Identify which cell holds the provided text, then report its [x, y] central coordinate. 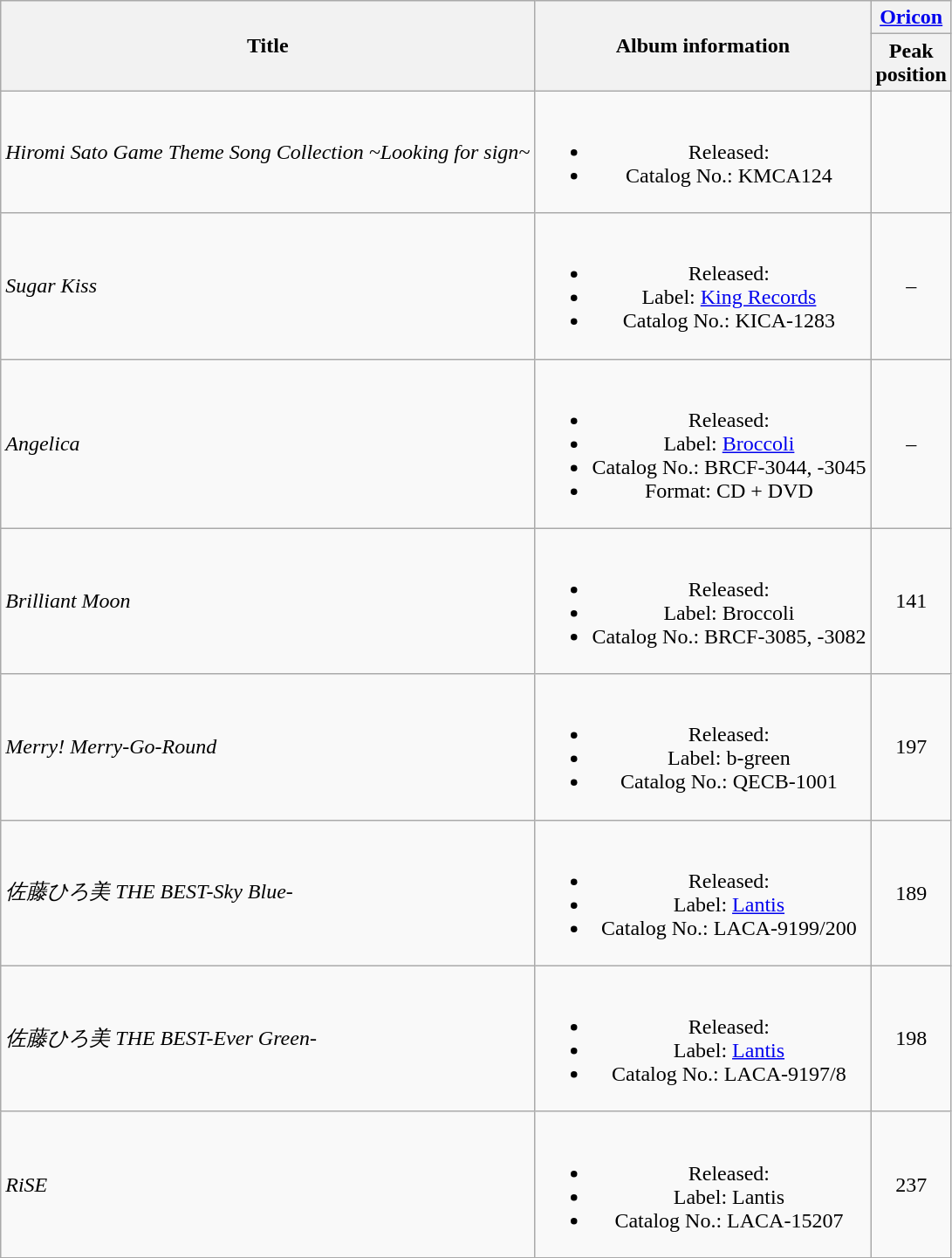
Hiromi Sato Game Theme Song Collection ~Looking for sign~ [268, 152]
189 [911, 892]
Released: Catalog No.: KMCA124 [703, 152]
141 [911, 601]
198 [911, 1039]
Angelica [268, 443]
Released: Label: LantisCatalog No.: LACA-15207 [703, 1184]
RiSE [268, 1184]
Peakposition [911, 63]
Oricon [911, 17]
Released: Label: BroccoliCatalog No.: BRCF-3085, -3082 [703, 601]
Title [268, 45]
佐藤ひろ美 THE BEST-Sky Blue- [268, 892]
Released: Label: King RecordsCatalog No.: KICA-1283 [703, 286]
197 [911, 747]
Released: Label: LantisCatalog No.: LACA-9197/8 [703, 1039]
Released: Label: BroccoliCatalog No.: BRCF-3044, -3045Format: CD + DVD [703, 443]
Merry! Merry-Go-Round [268, 747]
Album information [703, 45]
237 [911, 1184]
Sugar Kiss [268, 286]
Released: Label: LantisCatalog No.: LACA-9199/200 [703, 892]
佐藤ひろ美 THE BEST-Ever Green- [268, 1039]
Released: Label: b-greenCatalog No.: QECB-1001 [703, 747]
Brilliant Moon [268, 601]
